Provide the [X, Y] coordinate of the cell's center where the given text is located.  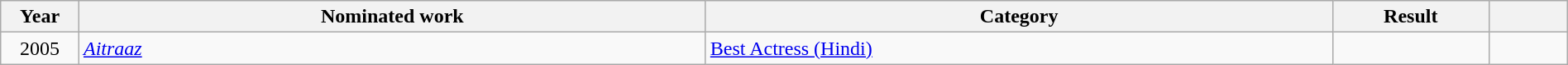
Result [1411, 17]
Aitraaz [392, 48]
2005 [40, 48]
Year [40, 17]
Best Actress (Hindi) [1019, 48]
Nominated work [392, 17]
Category [1019, 17]
